Search for the cell housing the specified text and yield its (x, y) center coordinate. 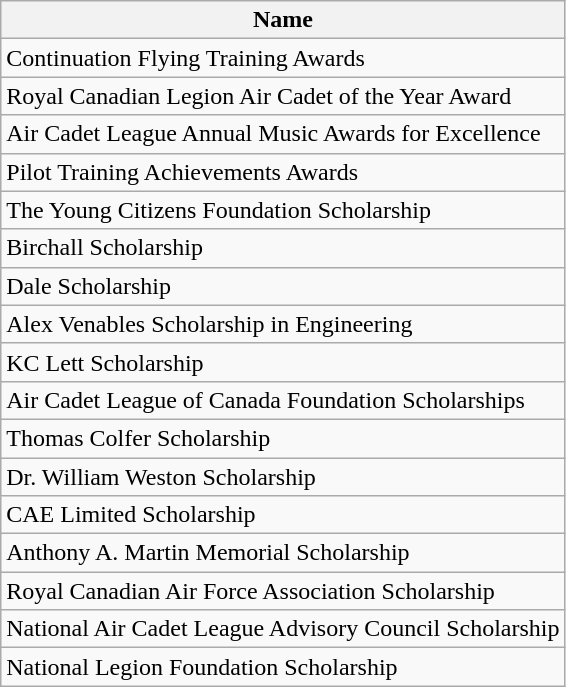
Pilot Training Achievements Awards (283, 172)
Air Cadet League of Canada Foundation Scholarships (283, 400)
CAE Limited Scholarship (283, 515)
Royal Canadian Air Force Association Scholarship (283, 591)
Air Cadet League Annual Music Awards for Excellence (283, 134)
National Legion Foundation Scholarship (283, 667)
The Young Citizens Foundation Scholarship (283, 210)
Name (283, 20)
Thomas Colfer Scholarship (283, 438)
Alex Venables Scholarship in Engineering (283, 324)
Royal Canadian Legion Air Cadet of the Year Award (283, 96)
Dr. William Weston Scholarship (283, 477)
KC Lett Scholarship (283, 362)
Birchall Scholarship (283, 248)
Dale Scholarship (283, 286)
Anthony A. Martin Memorial Scholarship (283, 553)
National Air Cadet League Advisory Council Scholarship (283, 629)
Continuation Flying Training Awards (283, 58)
